Return the (X, Y) coordinate for the center point of the cell that contains the specified text.  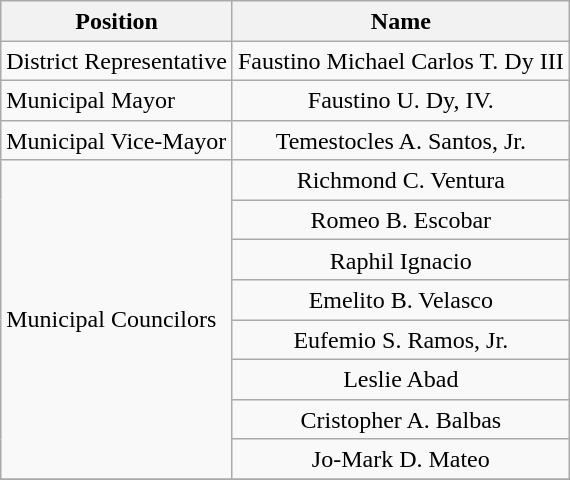
Romeo B. Escobar (400, 220)
District Representative (117, 61)
Municipal Mayor (117, 100)
Jo-Mark D. Mateo (400, 459)
Emelito B. Velasco (400, 300)
Leslie Abad (400, 379)
Temestocles A. Santos, Jr. (400, 140)
Richmond C. Ventura (400, 180)
Raphil Ignacio (400, 260)
Municipal Councilors (117, 320)
Position (117, 21)
Cristopher A. Balbas (400, 419)
Eufemio S. Ramos, Jr. (400, 340)
Faustino Michael Carlos T. Dy III (400, 61)
Municipal Vice-Mayor (117, 140)
Faustino U. Dy, IV. (400, 100)
Name (400, 21)
